Pinpoint the cell where the given text exists, returning its [x, y] midpoint coordinate. 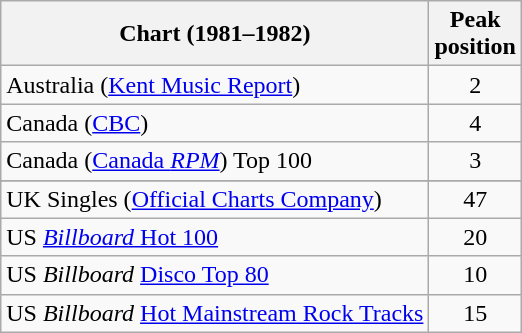
2 [475, 85]
Peakposition [475, 34]
47 [475, 199]
US Billboard Hot Mainstream Rock Tracks [215, 313]
10 [475, 275]
US Billboard Disco Top 80 [215, 275]
20 [475, 237]
UK Singles (Official Charts Company) [215, 199]
15 [475, 313]
3 [475, 161]
Canada (CBC) [215, 123]
4 [475, 123]
Canada (Canada RPM) Top 100 [215, 161]
Australia (Kent Music Report) [215, 85]
US Billboard Hot 100 [215, 237]
Chart (1981–1982) [215, 34]
